For the text-containing cell, return its midpoint in (x, y) coordinate format. 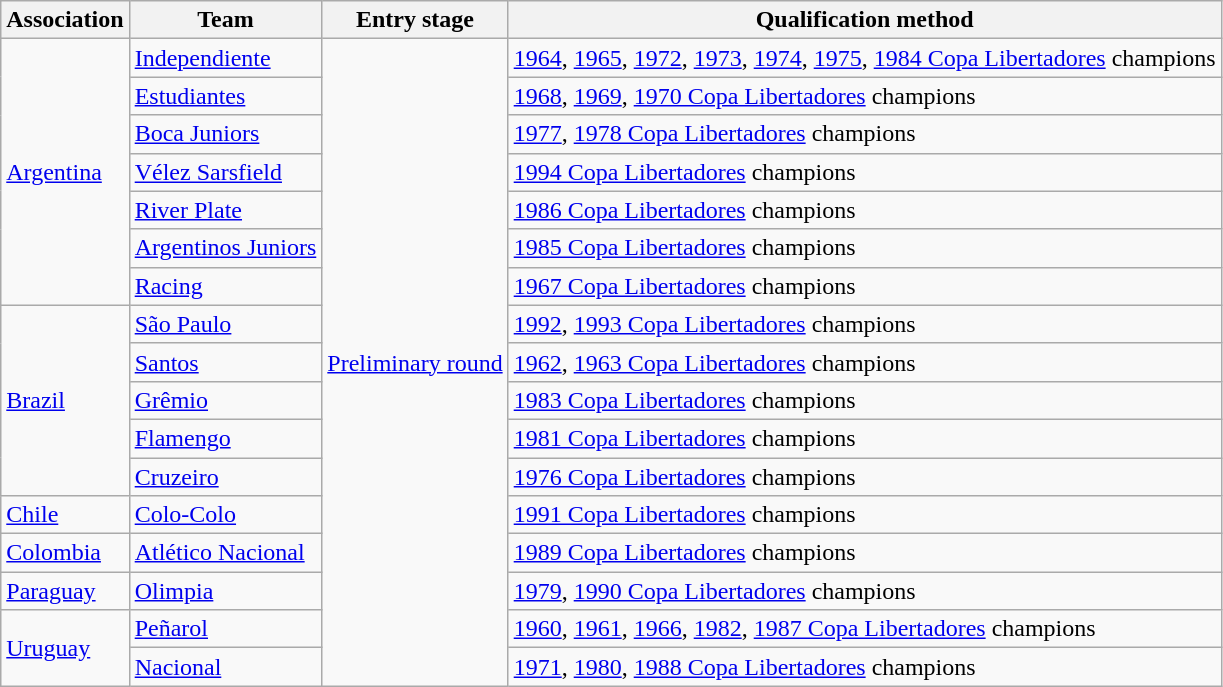
Association (65, 20)
Nacional (226, 667)
1977, 1978 Copa Libertadores champions (864, 134)
Qualification method (864, 20)
1992, 1993 Copa Libertadores champions (864, 324)
Uruguay (65, 648)
1989 Copa Libertadores champions (864, 553)
Cruzeiro (226, 477)
Peñarol (226, 629)
1985 Copa Libertadores champions (864, 248)
Argentinos Juniors (226, 248)
River Plate (226, 210)
Independiente (226, 58)
Santos (226, 362)
Argentina (65, 172)
1962, 1963 Copa Libertadores champions (864, 362)
Racing (226, 286)
Flamengo (226, 438)
1960, 1961, 1966, 1982, 1987 Copa Libertadores champions (864, 629)
Olimpia (226, 591)
Grêmio (226, 400)
Chile (65, 515)
1986 Copa Libertadores champions (864, 210)
Atlético Nacional (226, 553)
Brazil (65, 400)
1968, 1969, 1970 Copa Libertadores champions (864, 96)
1991 Copa Libertadores champions (864, 515)
1979, 1990 Copa Libertadores champions (864, 591)
Paraguay (65, 591)
Boca Juniors (226, 134)
Entry stage (415, 20)
Vélez Sarsfield (226, 172)
São Paulo (226, 324)
1983 Copa Libertadores champions (864, 400)
Preliminary round (415, 362)
1976 Copa Libertadores champions (864, 477)
Team (226, 20)
Colombia (65, 553)
Estudiantes (226, 96)
1971, 1980, 1988 Copa Libertadores champions (864, 667)
Colo-Colo (226, 515)
1967 Copa Libertadores champions (864, 286)
1964, 1965, 1972, 1973, 1974, 1975, 1984 Copa Libertadores champions (864, 58)
1981 Copa Libertadores champions (864, 438)
1994 Copa Libertadores champions (864, 172)
